Locate the cell with the specified text and output its (x, y) center coordinate. 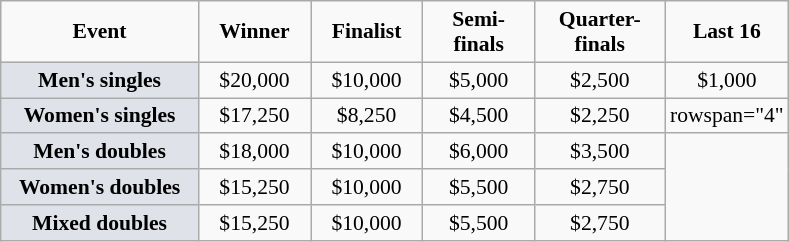
$6,000 (479, 152)
$20,000 (254, 80)
Event (100, 32)
Women's doubles (100, 187)
rowspan="4" (727, 116)
$2,500 (600, 80)
Men's singles (100, 80)
$8,250 (366, 116)
Winner (254, 32)
Mixed doubles (100, 223)
$2,250 (600, 116)
$18,000 (254, 152)
Men's doubles (100, 152)
Quarter-finals (600, 32)
Finalist (366, 32)
Semi-finals (479, 32)
$17,250 (254, 116)
$1,000 (727, 80)
Women's singles (100, 116)
Last 16 (727, 32)
$4,500 (479, 116)
$5,000 (479, 80)
$3,500 (600, 152)
